Return the [X, Y] coordinate for the center point of the cell that contains the specified text.  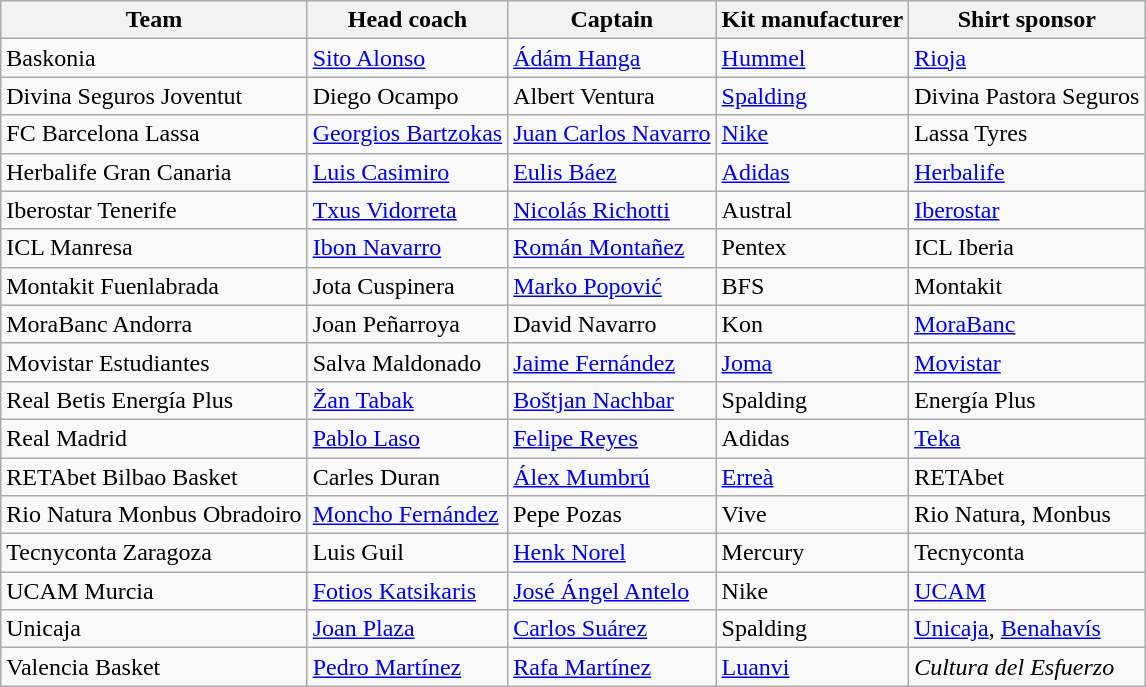
UCAM [1027, 591]
Rafa Martínez [612, 667]
Real Betis Energía Plus [154, 400]
Unicaja, Benahavís [1027, 629]
Unicaja [154, 629]
Energía Plus [1027, 400]
Fotios Katsikaris [408, 591]
BFS [812, 286]
ICL Iberia [1027, 248]
Divina Pastora Seguros [1027, 96]
Georgios Bartzokas [408, 134]
Kon [812, 324]
Moncho Fernández [408, 515]
MoraBanc [1027, 324]
Luanvi [812, 667]
Tecnyconta Zaragoza [154, 553]
Txus Vidorreta [408, 210]
Ibon Navarro [408, 248]
Shirt sponsor [1027, 20]
Kit manufacturer [812, 20]
Divina Seguros Joventut [154, 96]
Captain [612, 20]
Rio Natura, Monbus [1027, 515]
Valencia Basket [154, 667]
Pablo Laso [408, 438]
Luis Guil [408, 553]
Jota Cuspinera [408, 286]
Sito Alonso [408, 58]
Lassa Tyres [1027, 134]
Román Montañez [612, 248]
Carles Duran [408, 477]
Herbalife Gran Canaria [154, 172]
MoraBanc Andorra [154, 324]
Real Madrid [154, 438]
Luis Casimiro [408, 172]
ICL Manresa [154, 248]
Montakit [1027, 286]
Albert Ventura [612, 96]
Salva Maldonado [408, 362]
RETAbet Bilbao Basket [154, 477]
Rio Natura Monbus Obradoiro [154, 515]
Ádám Hanga [612, 58]
Movistar [1027, 362]
Team [154, 20]
David Navarro [612, 324]
Baskonia [154, 58]
Felipe Reyes [612, 438]
José Ángel Antelo [612, 591]
Pentex [812, 248]
Juan Carlos Navarro [612, 134]
RETAbet [1027, 477]
Montakit Fuenlabrada [154, 286]
Joma [812, 362]
Head coach [408, 20]
Carlos Suárez [612, 629]
Rioja [1027, 58]
Cultura del Esfuerzo [1027, 667]
Pedro Martínez [408, 667]
Teka [1027, 438]
UCAM Murcia [154, 591]
Álex Mumbrú [612, 477]
Joan Peñarroya [408, 324]
Hummel [812, 58]
Joan Plaza [408, 629]
Jaime Fernández [612, 362]
Nicolás Richotti [612, 210]
Žan Tabak [408, 400]
Iberostar [1027, 210]
Austral [812, 210]
Vive [812, 515]
Diego Ocampo [408, 96]
Mercury [812, 553]
Erreà [812, 477]
Boštjan Nachbar [612, 400]
Pepe Pozas [612, 515]
Herbalife [1027, 172]
Marko Popović [612, 286]
Eulis Báez [612, 172]
Movistar Estudiantes [154, 362]
FC Barcelona Lassa [154, 134]
Tecnyconta [1027, 553]
Iberostar Tenerife [154, 210]
Henk Norel [612, 553]
